Capture the cell that displays the provided text and extract its [X, Y] central coordinate. 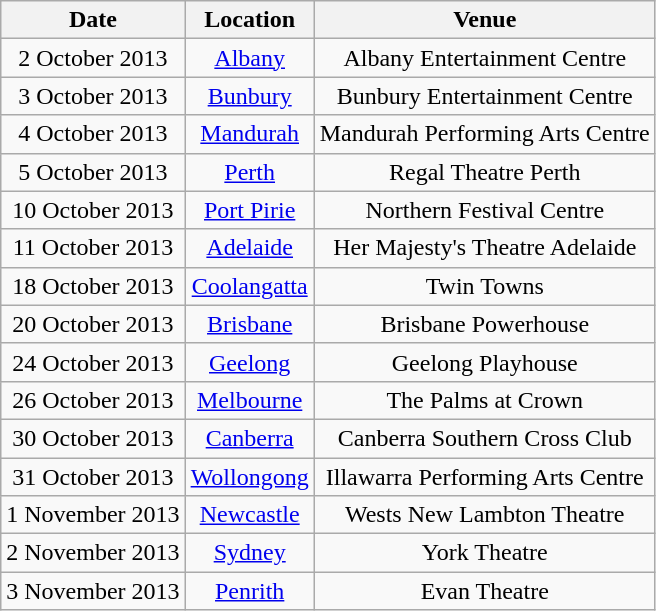
Bunbury [250, 96]
Wollongong [250, 477]
Penrith [250, 591]
3 November 2013 [93, 591]
2 October 2013 [93, 58]
The Palms at Crown [484, 400]
Wests New Lambton Theatre [484, 515]
Mandurah Performing Arts Centre [484, 134]
Perth [250, 172]
11 October 2013 [93, 248]
Albany [250, 58]
Brisbane Powerhouse [484, 324]
Date [93, 20]
24 October 2013 [93, 362]
31 October 2013 [93, 477]
4 October 2013 [93, 134]
Albany Entertainment Centre [484, 58]
Her Majesty's Theatre Adelaide [484, 248]
Newcastle [250, 515]
Twin Towns [484, 286]
Melbourne [250, 400]
Adelaide [250, 248]
30 October 2013 [93, 438]
18 October 2013 [93, 286]
Location [250, 20]
Brisbane [250, 324]
3 October 2013 [93, 96]
Geelong [250, 362]
Illawarra Performing Arts Centre [484, 477]
5 October 2013 [93, 172]
Northern Festival Centre [484, 210]
Venue [484, 20]
Canberra [250, 438]
26 October 2013 [93, 400]
Port Pirie [250, 210]
Canberra Southern Cross Club [484, 438]
Sydney [250, 553]
Evan Theatre [484, 591]
10 October 2013 [93, 210]
Mandurah [250, 134]
Coolangatta [250, 286]
Bunbury Entertainment Centre [484, 96]
York Theatre [484, 553]
2 November 2013 [93, 553]
Geelong Playhouse [484, 362]
Regal Theatre Perth [484, 172]
1 November 2013 [93, 515]
20 October 2013 [93, 324]
